Extract the (X, Y) coordinate from the center of the cell holding the provided text.  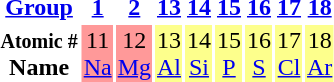
16S (260, 54)
18Ar (320, 54)
15P (230, 54)
11Na (98, 54)
12Mg (134, 54)
17Cl (290, 54)
13Al (170, 54)
14Si (200, 54)
